Provide the [X, Y] coordinate of the cell's center where the given text is located.  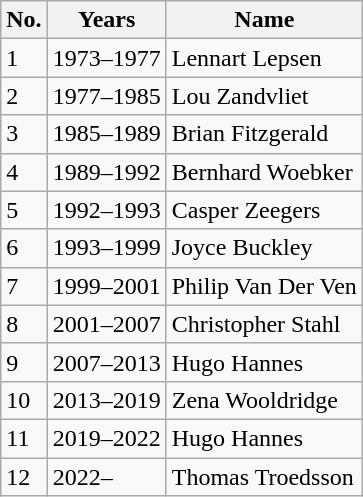
Zena Wooldridge [264, 400]
1992–1993 [106, 210]
Lou Zandvliet [264, 96]
5 [24, 210]
Casper Zeegers [264, 210]
1 [24, 58]
Name [264, 20]
1973–1977 [106, 58]
7 [24, 286]
2 [24, 96]
1977–1985 [106, 96]
2013–2019 [106, 400]
Joyce Buckley [264, 248]
2022– [106, 477]
11 [24, 438]
9 [24, 362]
Years [106, 20]
12 [24, 477]
4 [24, 172]
1999–2001 [106, 286]
Bernhard Woebker [264, 172]
2001–2007 [106, 324]
8 [24, 324]
10 [24, 400]
No. [24, 20]
Thomas Troedsson [264, 477]
6 [24, 248]
2007–2013 [106, 362]
1985–1989 [106, 134]
Philip Van Der Ven [264, 286]
Brian Fitzgerald [264, 134]
Christopher Stahl [264, 324]
2019–2022 [106, 438]
3 [24, 134]
1989–1992 [106, 172]
1993–1999 [106, 248]
Lennart Lepsen [264, 58]
